Extract the (X, Y) coordinate from the center of the cell holding the provided text.  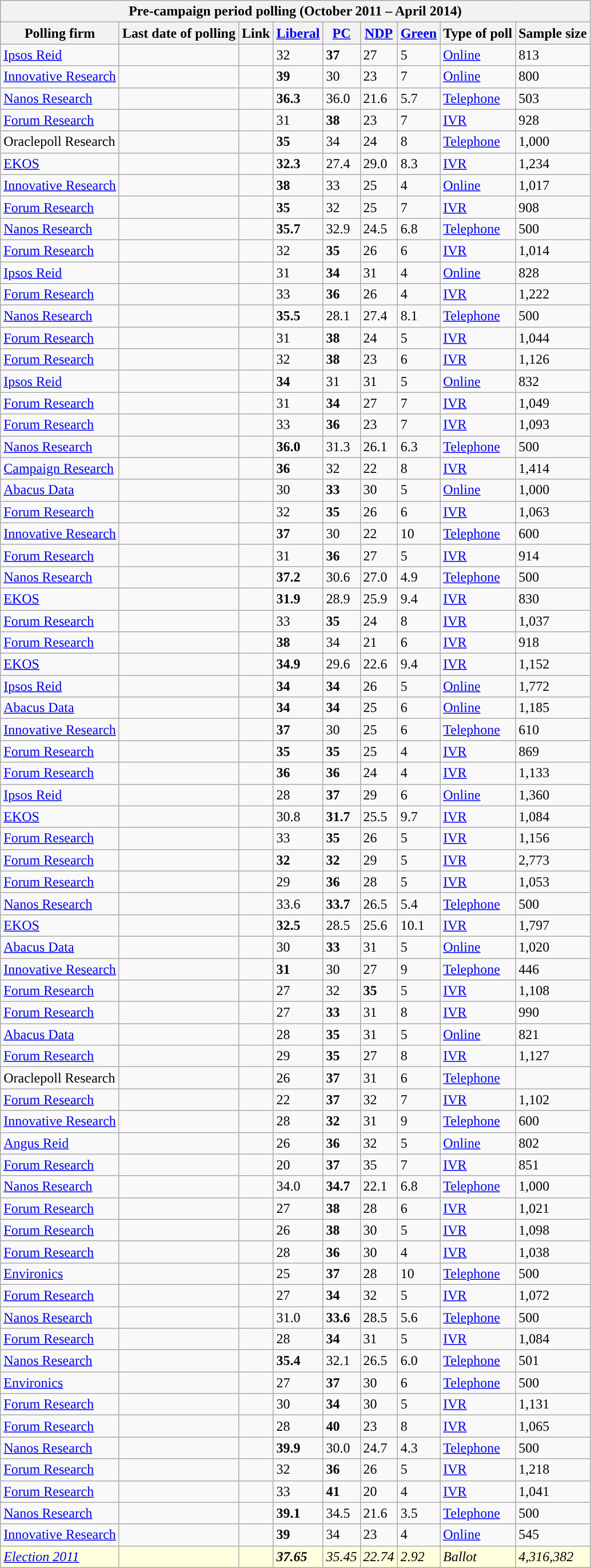
1,156 (553, 838)
31.0 (298, 1317)
9.7 (418, 817)
5.6 (418, 1317)
NDP (378, 33)
Last date of polling (178, 33)
10.1 (418, 925)
28.9 (342, 599)
Green (418, 33)
914 (553, 555)
851 (553, 1165)
1,185 (553, 708)
4,316,382 (553, 1557)
1,021 (553, 1208)
39.1 (298, 1513)
918 (553, 643)
1,014 (553, 250)
821 (553, 1034)
610 (553, 730)
Liberal (298, 33)
4.3 (418, 1448)
1,102 (553, 1100)
1,038 (553, 1252)
5.4 (418, 904)
545 (553, 1535)
35.4 (298, 1361)
30.6 (342, 577)
31.9 (298, 599)
25.9 (378, 599)
Type of poll (478, 33)
1,072 (553, 1295)
32.5 (298, 925)
800 (553, 77)
Election 2011 (60, 1557)
1,218 (553, 1470)
501 (553, 1361)
36.3 (298, 98)
28.1 (342, 316)
21 (378, 643)
40 (342, 1426)
1,017 (553, 185)
1,098 (553, 1230)
33.7 (342, 904)
446 (553, 969)
25.6 (378, 925)
1,053 (553, 882)
22.74 (378, 1557)
37.2 (298, 577)
29.6 (342, 664)
29.0 (378, 164)
869 (553, 751)
27.0 (378, 577)
1,772 (553, 686)
Angus Reid (60, 1143)
1,065 (553, 1426)
34.5 (342, 1513)
2,773 (553, 860)
832 (553, 381)
35.7 (298, 229)
8.3 (418, 164)
37.65 (298, 1557)
32.1 (342, 1361)
813 (553, 55)
1,063 (553, 512)
35.5 (298, 316)
35.45 (342, 1557)
828 (553, 273)
Pre-campaign period polling (October 2011 – April 2014) (295, 11)
1,108 (553, 991)
1,049 (553, 403)
8.1 (418, 316)
1,093 (553, 425)
24.7 (378, 1448)
41 (342, 1491)
1,126 (553, 360)
Ballot (478, 1557)
802 (553, 1143)
30.8 (298, 817)
1,797 (553, 925)
34.7 (342, 1187)
6.0 (418, 1361)
1,020 (553, 947)
34.9 (298, 664)
1,133 (553, 773)
Polling firm (60, 33)
1,131 (553, 1404)
32.9 (342, 229)
1,037 (553, 620)
1,041 (553, 1491)
22.6 (378, 664)
26.1 (378, 447)
25.5 (378, 817)
1,127 (553, 1056)
30.0 (342, 1448)
PC (342, 33)
990 (553, 1013)
1,152 (553, 664)
1,044 (553, 338)
34.0 (298, 1187)
Sample size (553, 33)
Link (255, 33)
22.1 (378, 1187)
830 (553, 599)
39.9 (298, 1448)
Campaign Research (60, 468)
1,234 (553, 164)
31.3 (342, 447)
928 (553, 120)
2.92 (418, 1557)
4.9 (418, 577)
1,222 (553, 295)
3.5 (418, 1513)
5.7 (418, 98)
31.7 (342, 817)
1,360 (553, 795)
32.3 (298, 164)
908 (553, 207)
1,414 (553, 468)
6.3 (418, 447)
24.5 (378, 229)
503 (553, 98)
